Return (x, y) of the center of cell containing provided text 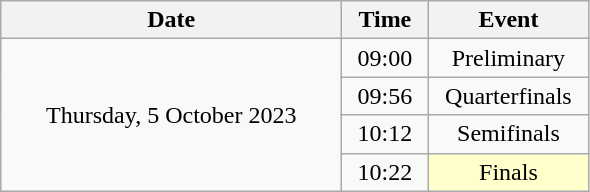
Thursday, 5 October 2023 (172, 115)
Semifinals (508, 134)
10:12 (385, 134)
Time (385, 20)
Quarterfinals (508, 96)
09:56 (385, 96)
Finals (508, 172)
Event (508, 20)
Preliminary (508, 58)
Date (172, 20)
10:22 (385, 172)
09:00 (385, 58)
